Detect which cell encompasses the target text, then output its (x, y) center coordinate. 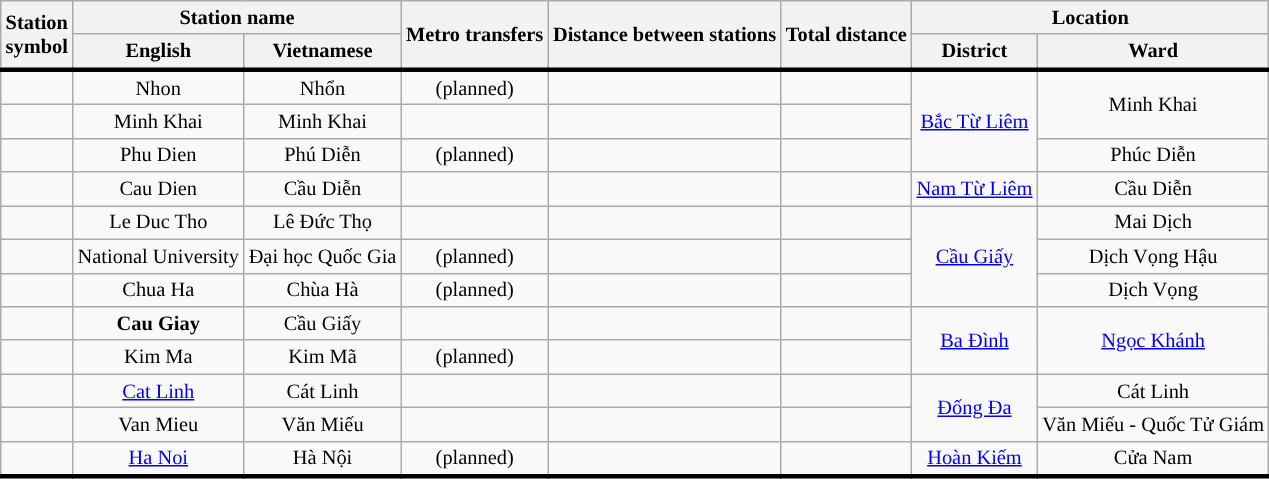
Chùa Hà (322, 290)
Ha Noi (158, 458)
Kim Mã (322, 357)
Văn Miếu (322, 424)
District (975, 52)
Nam Từ Liêm (975, 189)
Nhổn (322, 86)
Dịch Vọng (1153, 290)
Total distance (846, 34)
English (158, 52)
Distance between stations (664, 34)
Phú Diễn (322, 155)
Mai Dịch (1153, 222)
Phúc Diễn (1153, 155)
Đống Đa (975, 408)
Bắc Từ Liêm (975, 120)
Cat Linh (158, 391)
Ba Đình (975, 340)
Lê Đức Thọ (322, 222)
Cau Dien (158, 189)
Hà Nội (322, 458)
Chua Ha (158, 290)
Kim Ma (158, 357)
Cau Giay (158, 323)
Ngọc Khánh (1153, 340)
Phu Dien (158, 155)
National University (158, 256)
Van Mieu (158, 424)
Metro transfers (474, 34)
Cửa Nam (1153, 458)
Ward (1153, 52)
Nhon (158, 86)
Station name (238, 17)
Location (1090, 17)
Vietnamese (322, 52)
Dịch Vọng Hậu (1153, 256)
Văn Miếu - Quốc Tử Giám (1153, 424)
Đại học Quốc Gia (322, 256)
Le Duc Tho (158, 222)
Stationsymbol (37, 34)
Hoàn Kiếm (975, 458)
